Capture the cell that displays the provided text and extract its (x, y) central coordinate. 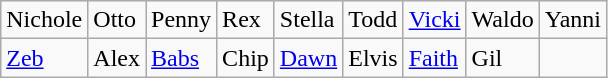
Penny (182, 20)
Zeb (44, 58)
Dawn (308, 58)
Chip (246, 58)
Elvis (373, 58)
Alex (117, 58)
Todd (373, 20)
Babs (182, 58)
Waldo (502, 20)
Rex (246, 20)
Yanni (572, 20)
Otto (117, 20)
Nichole (44, 20)
Vicki (434, 20)
Gil (502, 58)
Stella (308, 20)
Faith (434, 58)
